Extract the (x, y) coordinate from the center of the cell holding the provided text.  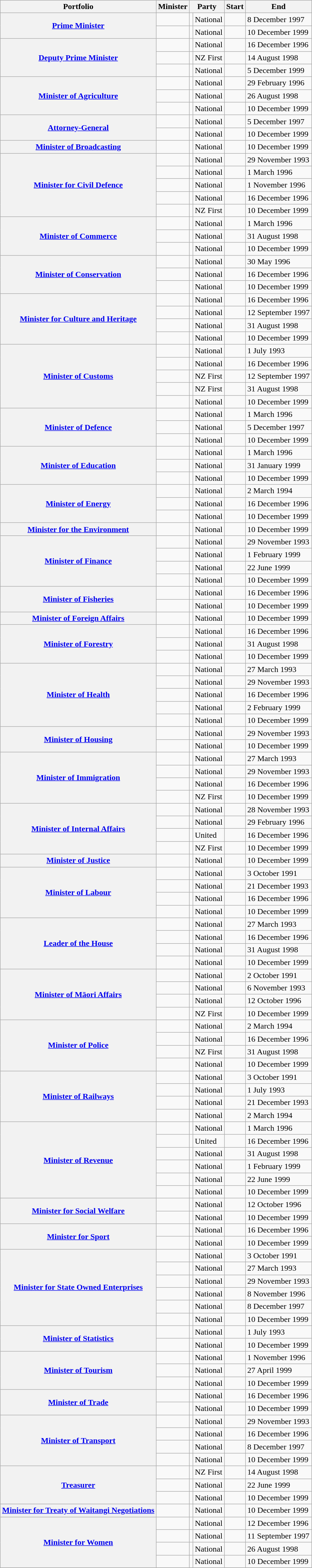
Minister of Health (78, 695)
27 April 1999 (279, 1370)
Minister of Police (78, 1045)
8 November 1996 (279, 1294)
Minister of Māori Affairs (78, 994)
Minister of Foreign Affairs (78, 618)
Minister for Social Welfare (78, 1211)
Minister for State Owned Enterprises (78, 1287)
Minister of Conservation (78, 274)
End (279, 7)
Minister of Immigration (78, 777)
Minister for Culture and Heritage (78, 319)
Minister of Energy (78, 504)
2 February 1999 (279, 707)
Minister of Commerce (78, 236)
Minister of Customs (78, 376)
Minister of Finance (78, 561)
2 October 1991 (279, 975)
Minister of Internal Affairs (78, 829)
Attorney-General (78, 128)
30 May 1996 (279, 262)
Minister of Trade (78, 1402)
Minister for Civil Defence (78, 185)
12 December 1996 (279, 1523)
Minister of Labour (78, 892)
Minister of Railways (78, 1096)
Minister of Transport (78, 1440)
Minister for Sport (78, 1237)
Minister of Housing (78, 739)
Deputy Prime Minister (78, 58)
28 November 1993 (279, 810)
Minister of Fisheries (78, 599)
Minister of Defence (78, 427)
Minister of Justice (78, 861)
11 September 1997 (279, 1536)
Minister of Broadcasting (78, 147)
31 January 1999 (279, 465)
Party (207, 7)
Minister (173, 7)
Leader of the House (78, 943)
6 November 1993 (279, 988)
Treasurer (78, 1485)
Start (235, 7)
Minister of Agriculture (78, 96)
5 December 1999 (279, 70)
Minister of Revenue (78, 1160)
Minister of Tourism (78, 1370)
Minister of Statistics (78, 1338)
Minister for Treaty of Waitangi Negotiations (78, 1510)
Minister for the Environment (78, 529)
Minister of Education (78, 465)
Minister for Women (78, 1542)
Portfolio (78, 7)
Minister of Forestry (78, 644)
Prime Minister (78, 26)
